Scan for the cell matching the given text and deliver its [X, Y] coordinate at center. 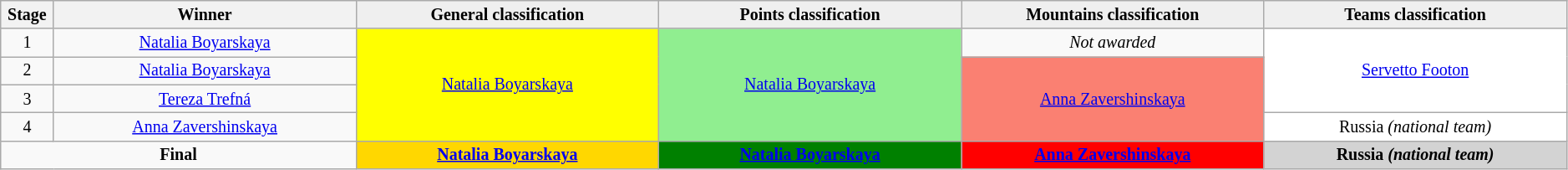
Stage [27, 15]
Tereza Trefná [205, 99]
Teams classification [1415, 15]
Winner [205, 15]
Mountains classification [1113, 15]
Not awarded [1113, 44]
Final [179, 154]
3 [27, 99]
General classification [507, 15]
2 [27, 70]
Points classification [809, 15]
4 [27, 127]
1 [27, 44]
Servetto Footon [1415, 71]
